Output the (x, y) coordinate of the center of the cell containing the given text.  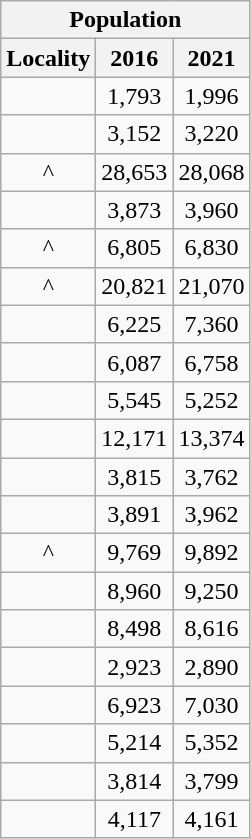
9,769 (134, 553)
4,117 (134, 819)
1,996 (212, 96)
5,545 (134, 400)
2,923 (134, 667)
1,793 (134, 96)
3,762 (212, 477)
6,805 (134, 248)
9,892 (212, 553)
6,087 (134, 362)
7,360 (212, 324)
8,616 (212, 629)
6,923 (134, 705)
5,252 (212, 400)
2,890 (212, 667)
6,225 (134, 324)
20,821 (134, 286)
3,814 (134, 781)
3,799 (212, 781)
3,962 (212, 515)
7,030 (212, 705)
3,960 (212, 210)
9,250 (212, 591)
12,171 (134, 438)
28,653 (134, 172)
8,498 (134, 629)
8,960 (134, 591)
5,352 (212, 743)
3,220 (212, 134)
6,758 (212, 362)
2016 (134, 58)
3,873 (134, 210)
2021 (212, 58)
5,214 (134, 743)
28,068 (212, 172)
Locality (48, 58)
3,152 (134, 134)
4,161 (212, 819)
21,070 (212, 286)
6,830 (212, 248)
3,815 (134, 477)
3,891 (134, 515)
Population (126, 20)
13,374 (212, 438)
